Pinpoint the cell where the given text exists, returning its [x, y] midpoint coordinate. 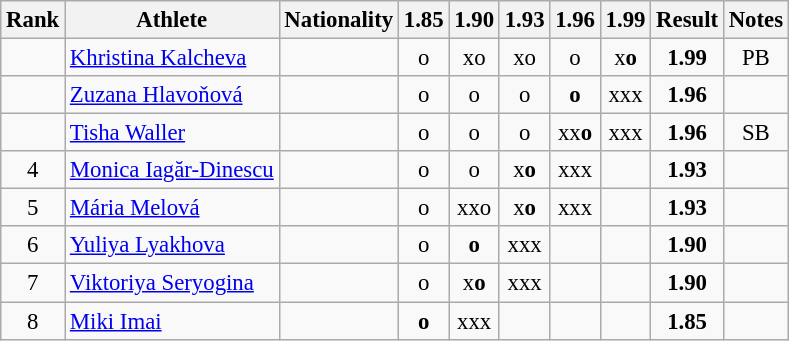
Miki Imai [172, 321]
Zuzana Hlavoňová [172, 95]
7 [33, 283]
Viktoriya Seryogina [172, 283]
PB [756, 58]
Monica Iagăr-Dinescu [172, 170]
Rank [33, 20]
4 [33, 170]
Khristina Kalcheva [172, 58]
Athlete [172, 20]
Notes [756, 20]
6 [33, 245]
Mária Melová [172, 208]
SB [756, 133]
5 [33, 208]
Yuliya Lyakhova [172, 245]
Result [688, 20]
Tisha Waller [172, 133]
Nationality [338, 20]
8 [33, 321]
